Search for the cell housing the specified text and yield its [X, Y] center coordinate. 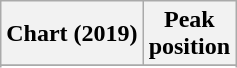
Chart (2019) [72, 34]
Peak position [189, 34]
